Scan for the cell matching the given text and deliver its [x, y] coordinate at center. 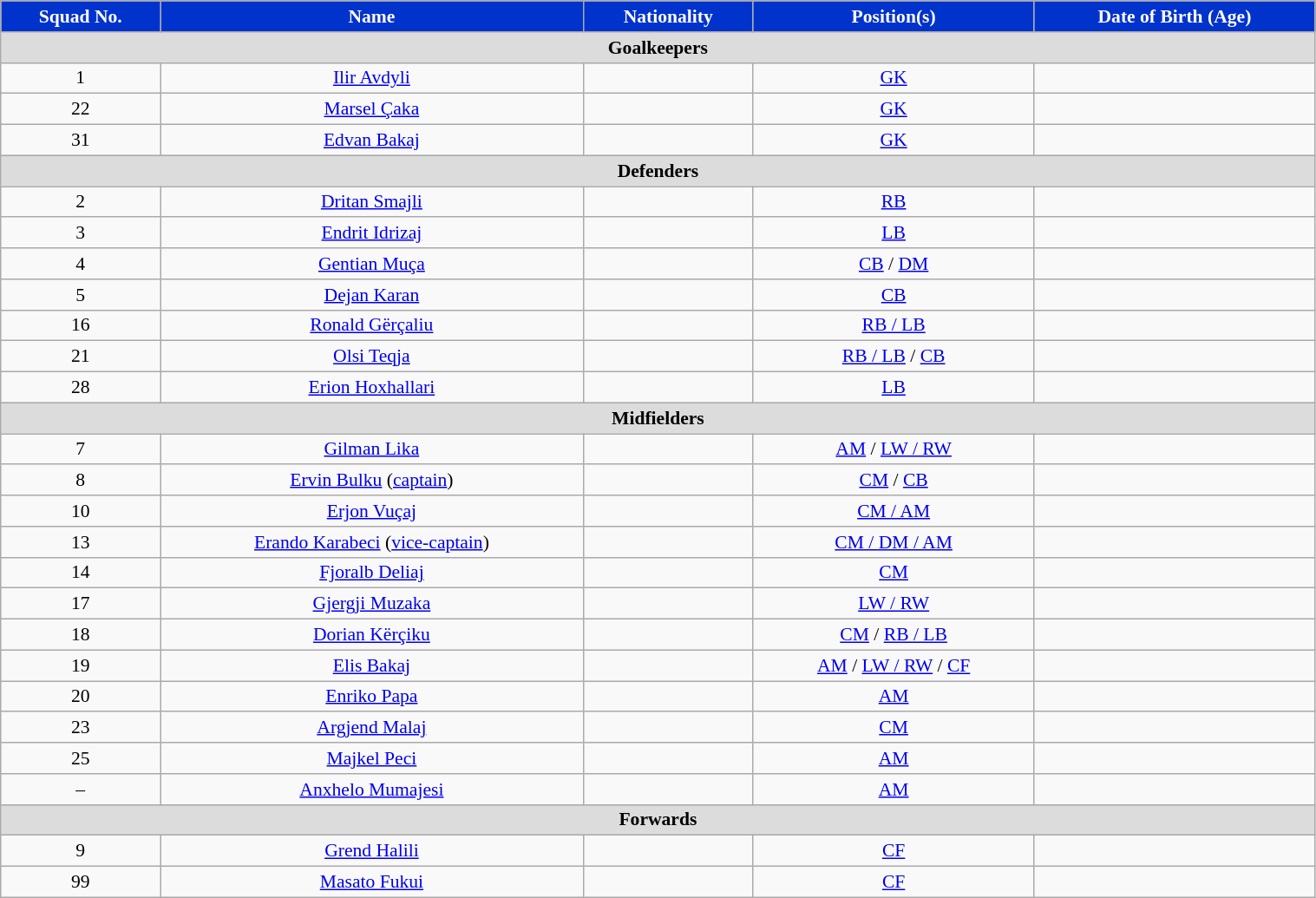
RB / LB / CB [894, 357]
99 [81, 882]
Nationality [668, 16]
Dorian Kërçiku [371, 635]
Squad No. [81, 16]
Dritan Smajli [371, 202]
RB [894, 202]
8 [81, 481]
31 [81, 141]
Gentian Muça [371, 264]
7 [81, 449]
CM / RB / LB [894, 635]
AM / LW / RW / CF [894, 665]
18 [81, 635]
Forwards [658, 820]
2 [81, 202]
23 [81, 728]
Name [371, 16]
Gjergji Muzaka [371, 604]
Olsi Teqja [371, 357]
20 [81, 697]
Defenders [658, 171]
Majkel Peci [371, 758]
19 [81, 665]
Fjoralb Deliaj [371, 573]
16 [81, 325]
AM / LW / RW [894, 449]
10 [81, 511]
Argjend Malaj [371, 728]
Position(s) [894, 16]
1 [81, 78]
CM / CB [894, 481]
CB [894, 295]
Erion Hoxhallari [371, 388]
Ronald Gërçaliu [371, 325]
9 [81, 851]
RB / LB [894, 325]
Elis Bakaj [371, 665]
Endrit Idrizaj [371, 233]
3 [81, 233]
Masato Fukui [371, 882]
Dejan Karan [371, 295]
Enriko Papa [371, 697]
Grend Halili [371, 851]
Edvan Bakaj [371, 141]
– [81, 790]
4 [81, 264]
Marsel Çaka [371, 109]
CM / AM [894, 511]
Goalkeepers [658, 48]
LW / RW [894, 604]
5 [81, 295]
CM / DM / AM [894, 542]
Anxhelo Mumajesi [371, 790]
Ervin Bulku (captain) [371, 481]
21 [81, 357]
25 [81, 758]
Erando Karabeci (vice-captain) [371, 542]
14 [81, 573]
13 [81, 542]
28 [81, 388]
Erjon Vuçaj [371, 511]
Midfielders [658, 418]
CB / DM [894, 264]
Ilir Avdyli [371, 78]
Date of Birth (Age) [1175, 16]
17 [81, 604]
22 [81, 109]
Gilman Lika [371, 449]
